From the cell containing the given text, extract its center point as [x, y] coordinate. 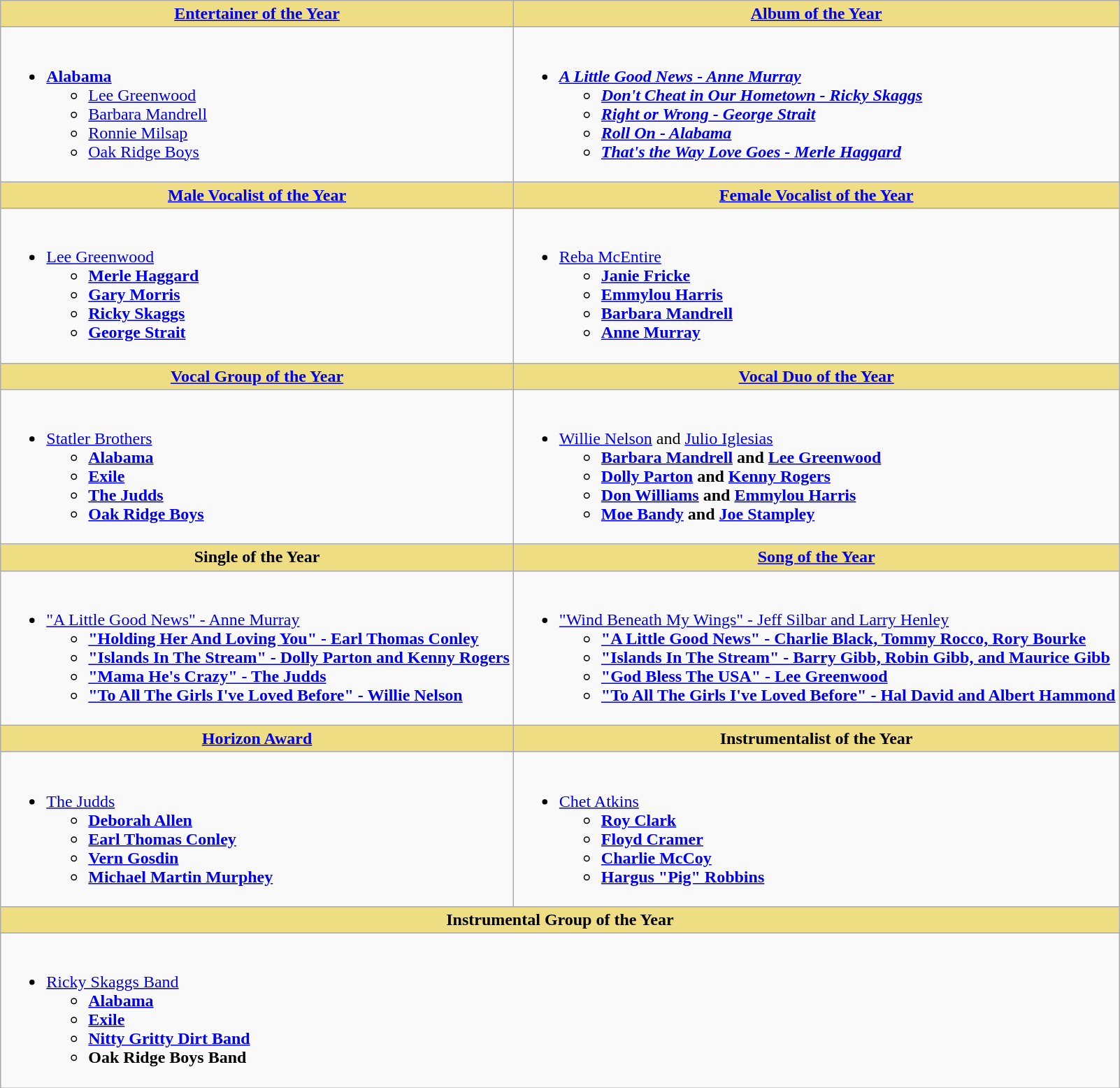
The JuddsDeborah AllenEarl Thomas ConleyVern GosdinMichael Martin Murphey [257, 829]
Entertainer of the Year [257, 14]
Vocal Group of the Year [257, 376]
Chet AtkinsRoy ClarkFloyd CramerCharlie McCoyHargus "Pig" Robbins [817, 829]
Single of the Year [257, 557]
Female Vocalist of the Year [817, 195]
Lee GreenwoodMerle HaggardGary MorrisRicky SkaggsGeorge Strait [257, 285]
Instrumentalist of the Year [817, 738]
Statler BrothersAlabamaExileThe JuddsOak Ridge Boys [257, 467]
Album of the Year [817, 14]
Instrumental Group of the Year [560, 919]
Vocal Duo of the Year [817, 376]
AlabamaLee GreenwoodBarbara MandrellRonnie MilsapOak Ridge Boys [257, 105]
Song of the Year [817, 557]
Reba McEntireJanie FrickeEmmylou HarrisBarbara MandrellAnne Murray [817, 285]
Horizon Award [257, 738]
Ricky Skaggs BandAlabamaExileNitty Gritty Dirt BandOak Ridge Boys Band [560, 1010]
Male Vocalist of the Year [257, 195]
